Return (x, y) of the center of cell containing provided text 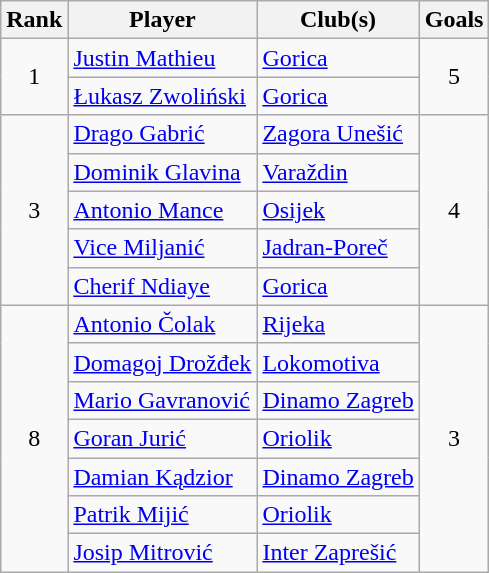
Zagora Unešić (338, 134)
Justin Mathieu (162, 58)
Inter Zaprešić (338, 553)
1 (34, 77)
Lokomotiva (338, 362)
Dominik Glavina (162, 172)
5 (454, 77)
Patrik Mijić (162, 515)
Club(s) (338, 20)
Antonio Čolak (162, 324)
Rijeka (338, 324)
Goran Jurić (162, 438)
Drago Gabrić (162, 134)
Goals (454, 20)
Rank (34, 20)
Cherif Ndiaye (162, 286)
Osijek (338, 210)
Mario Gavranović (162, 400)
Domagoj Drožđek (162, 362)
Varaždin (338, 172)
Antonio Mance (162, 210)
Jadran-Poreč (338, 248)
4 (454, 210)
Josip Mitrović (162, 553)
Damian Kądzior (162, 477)
Player (162, 20)
8 (34, 438)
Łukasz Zwoliński (162, 96)
Vice Miljanić (162, 248)
